Output the (X, Y) coordinate of the center of the cell containing the given text.  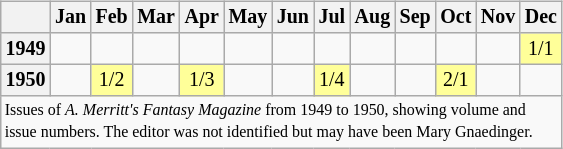
1950 (26, 80)
Oct (456, 18)
Nov (498, 18)
Mar (156, 18)
1/1 (541, 48)
Sep (416, 18)
1/2 (112, 80)
Dec (541, 18)
Jul (332, 18)
Apr (202, 18)
1949 (26, 48)
Aug (372, 18)
May (248, 18)
Jan (70, 18)
1/4 (332, 80)
Feb (112, 18)
1/3 (202, 80)
Jun (293, 18)
2/1 (456, 80)
